Detect which cell encompasses the target text, then output its [X, Y] center coordinate. 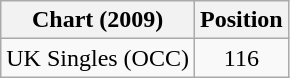
Chart (2009) [98, 20]
116 [241, 58]
Position [241, 20]
UK Singles (OCC) [98, 58]
